Capture the cell that displays the provided text and extract its [X, Y] central coordinate. 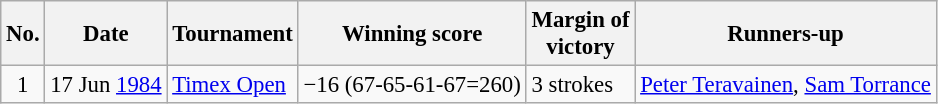
Date [106, 34]
Margin ofvictory [580, 34]
−16 (67-65-61-67=260) [412, 85]
Runners-up [786, 34]
No. [23, 34]
Peter Teravainen, Sam Torrance [786, 85]
Timex Open [232, 85]
Winning score [412, 34]
3 strokes [580, 85]
17 Jun 1984 [106, 85]
1 [23, 85]
Tournament [232, 34]
